Detect which cell encompasses the target text, then output its [X, Y] center coordinate. 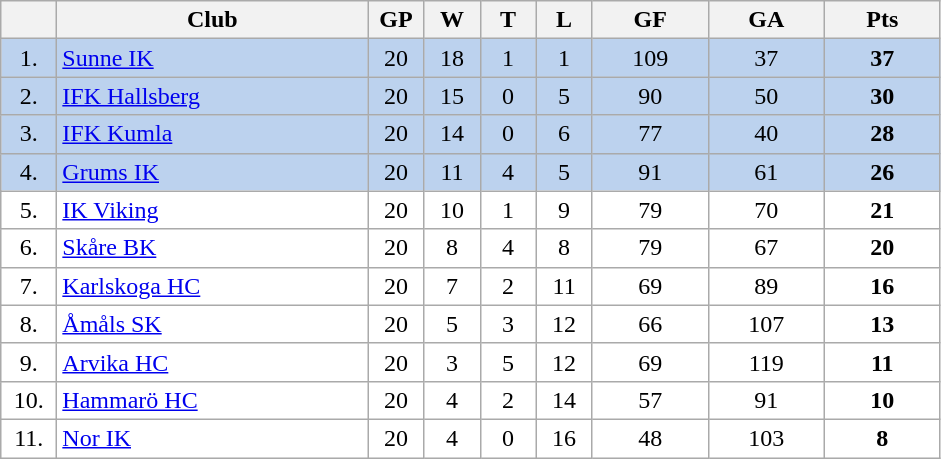
40 [766, 134]
67 [766, 248]
GA [766, 20]
2. [29, 96]
70 [766, 210]
IFK Kumla [212, 134]
61 [766, 172]
107 [766, 324]
IFK Hallsberg [212, 96]
57 [650, 400]
Karlskoga HC [212, 286]
13 [882, 324]
50 [766, 96]
8. [29, 324]
4. [29, 172]
7. [29, 286]
IK Viking [212, 210]
26 [882, 172]
Arvika HC [212, 362]
5. [29, 210]
7 [452, 286]
GP [396, 20]
T [508, 20]
90 [650, 96]
11. [29, 438]
77 [650, 134]
9 [564, 210]
103 [766, 438]
6. [29, 248]
Pts [882, 20]
6 [564, 134]
9. [29, 362]
48 [650, 438]
W [452, 20]
Grums IK [212, 172]
15 [452, 96]
89 [766, 286]
GF [650, 20]
119 [766, 362]
1. [29, 58]
Sunne IK [212, 58]
L [564, 20]
109 [650, 58]
66 [650, 324]
Club [212, 20]
3. [29, 134]
Hammarö HC [212, 400]
10. [29, 400]
28 [882, 134]
30 [882, 96]
Åmåls SK [212, 324]
21 [882, 210]
18 [452, 58]
Nor IK [212, 438]
Skåre BK [212, 248]
